Identify which cell holds the provided text, then report its (x, y) central coordinate. 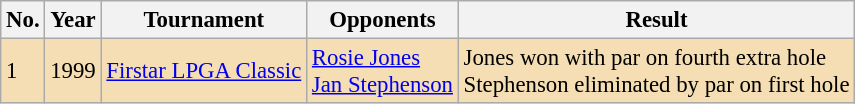
1999 (73, 72)
Year (73, 20)
No. (23, 20)
Rosie Jones Jan Stephenson (383, 72)
Opponents (383, 20)
Firstar LPGA Classic (204, 72)
Tournament (204, 20)
Jones won with par on fourth extra holeStephenson eliminated by par on first hole (656, 72)
1 (23, 72)
Result (656, 20)
